Search for the cell housing the specified text and yield its (x, y) center coordinate. 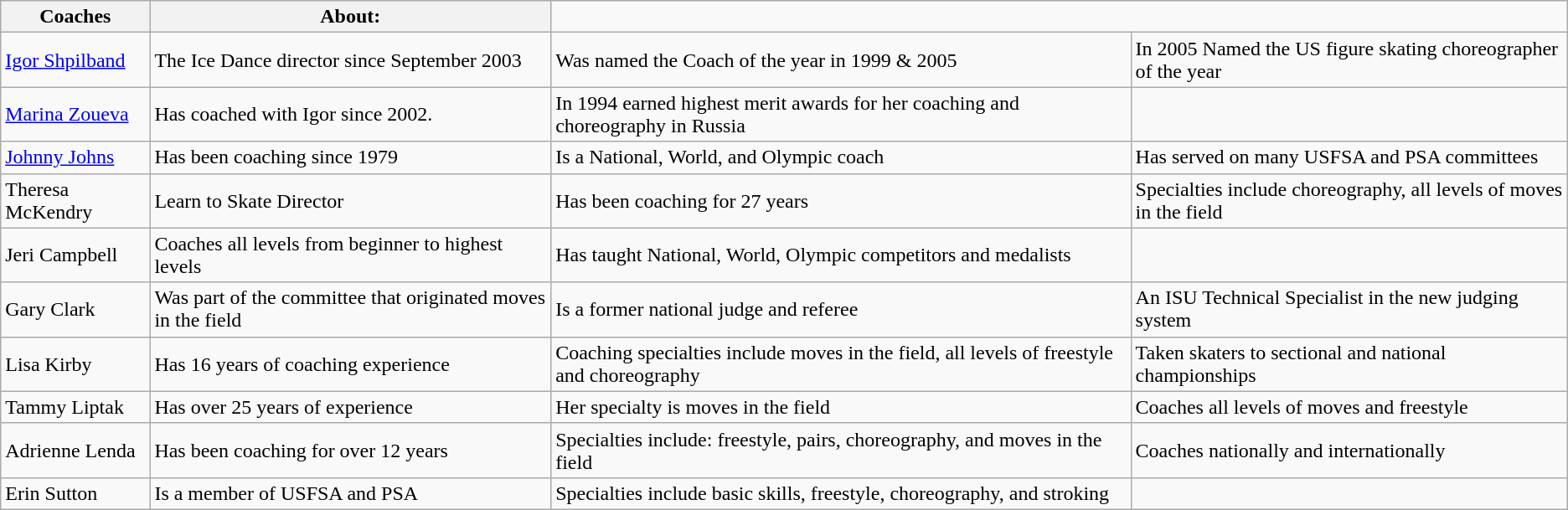
Her specialty is moves in the field (841, 407)
Has been coaching since 1979 (350, 157)
Has 16 years of coaching experience (350, 363)
Is a National, World, and Olympic coach (841, 157)
Gary Clark (75, 310)
Was part of the committee that originated moves in the field (350, 310)
Coaches all levels from beginner to highest levels (350, 255)
Erin Sutton (75, 493)
Has served on many USFSA and PSA committees (1349, 157)
Tammy Liptak (75, 407)
Has taught National, World, Olympic competitors and medalists (841, 255)
Jeri Campbell (75, 255)
Igor Shpilband (75, 60)
Lisa Kirby (75, 363)
In 2005 Named the US figure skating choreographer of the year (1349, 60)
Johnny Johns (75, 157)
The Ice Dance director since September 2003 (350, 60)
Specialties include basic skills, freestyle, choreography, and stroking (841, 493)
Coaches nationally and internationally (1349, 451)
Has been coaching for over 12 years (350, 451)
Coaches (75, 17)
Marina Zoueva (75, 114)
Was named the Coach of the year in 1999 & 2005 (841, 60)
Specialties include choreography, all levels of moves in the field (1349, 201)
Learn to Skate Director (350, 201)
Coaches all levels of moves and freestyle (1349, 407)
Has over 25 years of experience (350, 407)
Has coached with Igor since 2002. (350, 114)
About: (350, 17)
An ISU Technical Specialist in the new judging system (1349, 310)
Is a former national judge and referee (841, 310)
Taken skaters to sectional and national championships (1349, 363)
In 1994 earned highest merit awards for her coaching and choreography in Russia (841, 114)
Specialties include: freestyle, pairs, choreography, and moves in the field (841, 451)
Theresa McKendry (75, 201)
Is a member of USFSA and PSA (350, 493)
Coaching specialties include moves in the field, all levels of freestyle and choreography (841, 363)
Has been coaching for 27 years (841, 201)
Adrienne Lenda (75, 451)
